Pinpoint the cell where the given text exists, returning its (x, y) midpoint coordinate. 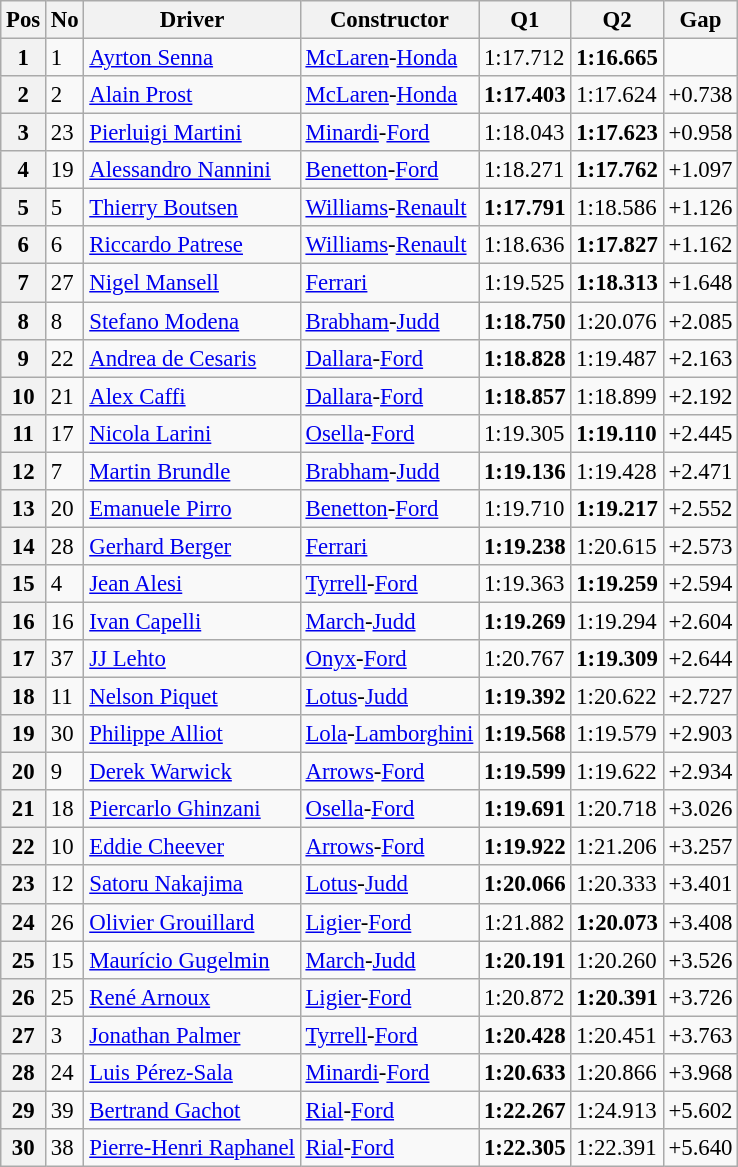
+3.763 (700, 1035)
+3.726 (700, 997)
+3.408 (700, 922)
1:19.599 (525, 772)
Stefano Modena (192, 321)
1:17.827 (617, 245)
+3.257 (700, 847)
Driver (192, 20)
1:17.624 (617, 95)
Alessandro Nannini (192, 170)
Maurício Gugelmin (192, 960)
1:20.333 (617, 885)
Riccardo Patrese (192, 245)
+0.738 (700, 95)
Derek Warwick (192, 772)
13 (24, 509)
1:20.428 (525, 1035)
+2.471 (700, 471)
37 (65, 659)
+2.644 (700, 659)
Pos (24, 20)
Ayrton Senna (192, 58)
1:17.623 (617, 133)
1:22.305 (525, 1148)
1:18.828 (525, 358)
Constructor (389, 20)
1:17.403 (525, 95)
1:18.043 (525, 133)
Bertrand Gachot (192, 1110)
1:20.872 (525, 997)
Gerhard Berger (192, 546)
Emanuele Pirro (192, 509)
14 (24, 546)
1:19.294 (617, 621)
Andrea de Cesaris (192, 358)
+1.126 (700, 208)
39 (65, 1110)
1:17.791 (525, 208)
1:22.267 (525, 1110)
Lola-Lamborghini (389, 734)
+2.727 (700, 697)
Nelson Piquet (192, 697)
Pierluigi Martini (192, 133)
Alain Prost (192, 95)
1:20.622 (617, 697)
1:17.762 (617, 170)
JJ Lehto (192, 659)
Nicola Larini (192, 433)
1:18.899 (617, 396)
+2.163 (700, 358)
1:16.665 (617, 58)
1:20.767 (525, 659)
Philippe Alliot (192, 734)
+5.640 (700, 1148)
1:20.076 (617, 321)
+2.594 (700, 584)
1:19.309 (617, 659)
Nigel Mansell (192, 283)
+1.162 (700, 245)
+5.602 (700, 1110)
1:20.633 (525, 1073)
+2.934 (700, 772)
+2.445 (700, 433)
1:19.922 (525, 847)
1:19.136 (525, 471)
+1.648 (700, 283)
1:19.691 (525, 809)
1:19.269 (525, 621)
+3.968 (700, 1073)
1:19.217 (617, 509)
1:20.073 (617, 922)
Eddie Cheever (192, 847)
1:20.451 (617, 1035)
+3.026 (700, 809)
1:19.487 (617, 358)
1:20.260 (617, 960)
1:17.712 (525, 58)
1:19.238 (525, 546)
1:18.271 (525, 170)
1:19.259 (617, 584)
29 (24, 1110)
Jean Alesi (192, 584)
1:19.622 (617, 772)
1:22.391 (617, 1148)
Luis Pérez-Sala (192, 1073)
+2.192 (700, 396)
+2.552 (700, 509)
Martin Brundle (192, 471)
+3.401 (700, 885)
Q1 (525, 20)
1:18.313 (617, 283)
Olivier Grouillard (192, 922)
+2.573 (700, 546)
Q2 (617, 20)
René Arnoux (192, 997)
Piercarlo Ghinzani (192, 809)
1:19.428 (617, 471)
Satoru Nakajima (192, 885)
1:18.750 (525, 321)
1:20.866 (617, 1073)
1:20.191 (525, 960)
1:20.718 (617, 809)
Gap (700, 20)
1:20.615 (617, 546)
+1.097 (700, 170)
Ivan Capelli (192, 621)
1:18.857 (525, 396)
No (65, 20)
1:18.636 (525, 245)
1:19.392 (525, 697)
Jonathan Palmer (192, 1035)
1:19.305 (525, 433)
1:21.206 (617, 847)
1:24.913 (617, 1110)
1:19.579 (617, 734)
1:18.586 (617, 208)
Pierre-Henri Raphanel (192, 1148)
1:19.568 (525, 734)
1:19.363 (525, 584)
1:19.110 (617, 433)
+2.903 (700, 734)
+2.604 (700, 621)
+3.526 (700, 960)
38 (65, 1148)
Thierry Boutsen (192, 208)
1:21.882 (525, 922)
Onyx-Ford (389, 659)
1:20.066 (525, 885)
1:19.710 (525, 509)
+2.085 (700, 321)
Alex Caffi (192, 396)
+0.958 (700, 133)
1:19.525 (525, 283)
1:20.391 (617, 997)
